Pinpoint the cell where the given text exists, returning its [x, y] midpoint coordinate. 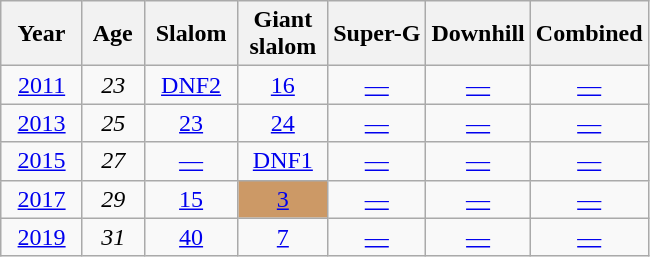
Combined [589, 34]
3 [283, 199]
Slalom [191, 34]
16 [283, 85]
24 [283, 123]
40 [191, 237]
2013 [42, 123]
DNF2 [191, 85]
2015 [42, 161]
27 [113, 161]
31 [113, 237]
2011 [42, 85]
Year [42, 34]
Age [113, 34]
Super-G [377, 34]
DNF1 [283, 161]
Giant slalom [283, 34]
25 [113, 123]
15 [191, 199]
7 [283, 237]
Downhill [478, 34]
29 [113, 199]
2019 [42, 237]
2017 [42, 199]
